Locate the cell with the specified text and output its [x, y] center coordinate. 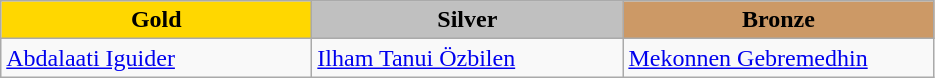
Abdalaati Iguider [156, 58]
Bronze [778, 20]
Ilham Tanui Özbilen [468, 58]
Mekonnen Gebremedhin [778, 58]
Silver [468, 20]
Gold [156, 20]
